For the text-containing cell, return its midpoint in [x, y] coordinate format. 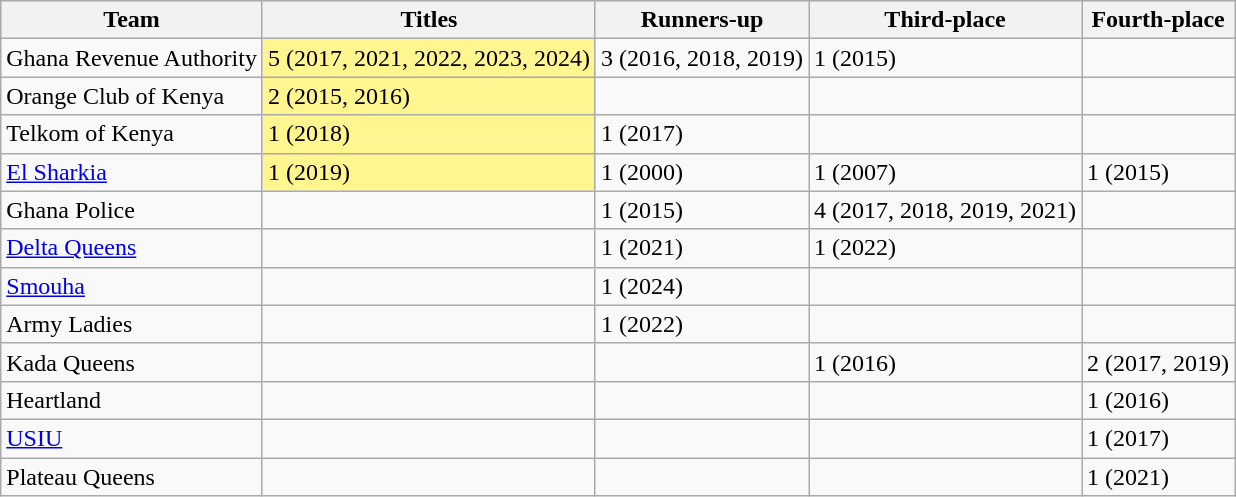
5 (2017, 2021, 2022, 2023, 2024) [428, 58]
USIU [132, 438]
1 (2000) [702, 172]
Army Ladies [132, 324]
Fourth-place [1158, 20]
Runners-up [702, 20]
1 (2007) [946, 172]
Titles [428, 20]
Smouha [132, 286]
Kada Queens [132, 362]
Ghana Revenue Authority [132, 58]
1 (2019) [428, 172]
Telkom of Kenya [132, 134]
Third-place [946, 20]
1 (2024) [702, 286]
Heartland [132, 400]
Team [132, 20]
Delta Queens [132, 248]
2 (2015, 2016) [428, 96]
3 (2016, 2018, 2019) [702, 58]
Ghana Police [132, 210]
1 (2018) [428, 134]
2 (2017, 2019) [1158, 362]
Plateau Queens [132, 477]
Orange Club of Kenya [132, 96]
El Sharkia [132, 172]
4 (2017, 2018, 2019, 2021) [946, 210]
